Pinpoint the cell where the given text exists, returning its (x, y) midpoint coordinate. 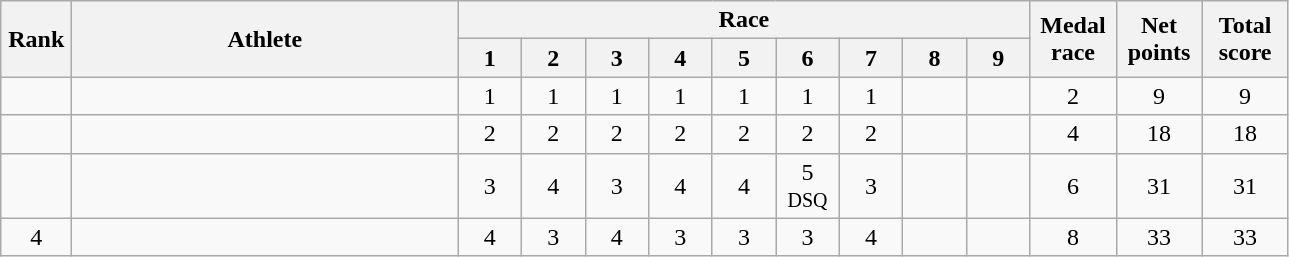
Rank (36, 39)
Net points (1159, 39)
Athlete (265, 39)
5DSQ (808, 186)
Medal race (1073, 39)
7 (871, 58)
5 (744, 58)
Total score (1245, 39)
Race (744, 20)
